Capture the cell that displays the provided text and extract its (X, Y) central coordinate. 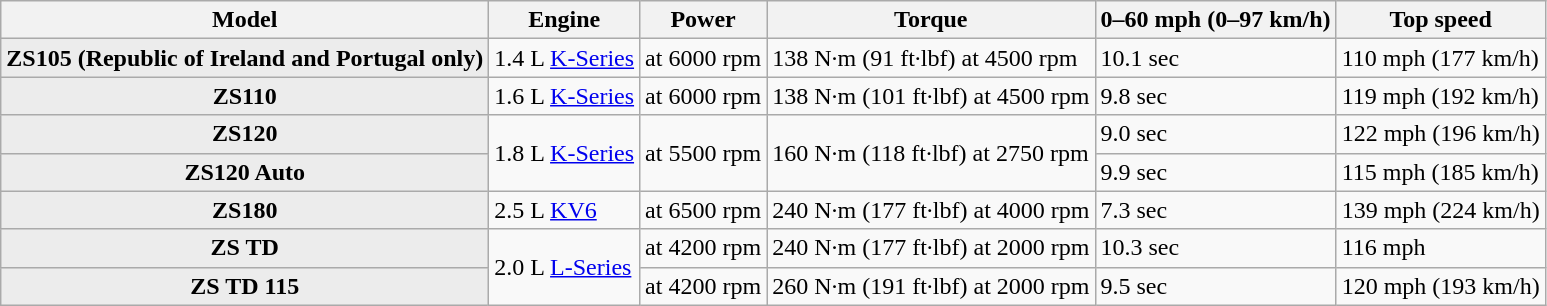
138 N·m (101 ft·lbf) at 4500 rpm (931, 96)
138 N·m (91 ft·lbf) at 4500 rpm (931, 58)
2.5 L KV6 (564, 210)
0–60 mph (0–97 km/h) (1216, 20)
10.1 sec (1216, 58)
240 N·m (177 ft·lbf) at 4000 rpm (931, 210)
Top speed (1440, 20)
ZS120 Auto (245, 172)
9.5 sec (1216, 286)
116 mph (1440, 248)
119 mph (192 km/h) (1440, 96)
115 mph (185 km/h) (1440, 172)
Power (704, 20)
120 mph (193 km/h) (1440, 286)
ZS110 (245, 96)
ZS120 (245, 134)
110 mph (177 km/h) (1440, 58)
160 N·m (118 ft·lbf) at 2750 rpm (931, 153)
Torque (931, 20)
260 N·m (191 ft·lbf) at 2000 rpm (931, 286)
1.8 L K-Series (564, 153)
Model (245, 20)
Engine (564, 20)
ZS105 (Republic of Ireland and Portugal only) (245, 58)
ZS TD 115 (245, 286)
2.0 L L-Series (564, 267)
10.3 sec (1216, 248)
ZS TD (245, 248)
7.3 sec (1216, 210)
1.6 L K-Series (564, 96)
1.4 L K-Series (564, 58)
at 6500 rpm (704, 210)
9.9 sec (1216, 172)
9.0 sec (1216, 134)
9.8 sec (1216, 96)
ZS180 (245, 210)
at 5500 rpm (704, 153)
240 N·m (177 ft·lbf) at 2000 rpm (931, 248)
122 mph (196 km/h) (1440, 134)
139 mph (224 km/h) (1440, 210)
